Output the [X, Y] coordinate of the center of the cell containing the given text.  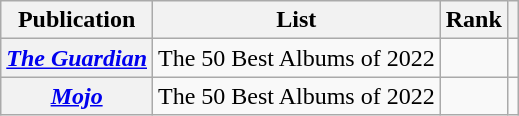
The Guardian [77, 58]
Rank [474, 20]
Mojo [77, 96]
Publication [77, 20]
List [297, 20]
